Output the [x, y] coordinate of the center of the cell containing the given text.  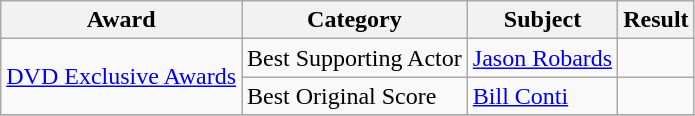
Best Original Score [355, 96]
Jason Robards [542, 58]
Subject [542, 20]
Best Supporting Actor [355, 58]
Category [355, 20]
DVD Exclusive Awards [122, 77]
Award [122, 20]
Result [656, 20]
Bill Conti [542, 96]
